From the cell containing the given text, extract its center point as (x, y) coordinate. 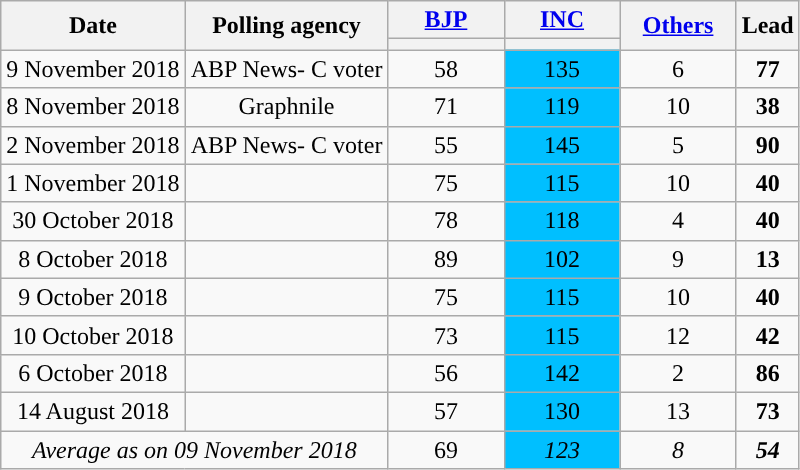
86 (768, 373)
Date (93, 26)
8 November 2018 (93, 107)
42 (768, 335)
56 (446, 373)
58 (446, 69)
1 November 2018 (93, 183)
Lead (768, 26)
8 October 2018 (93, 259)
30 October 2018 (93, 221)
135 (562, 69)
2 November 2018 (93, 145)
38 (768, 107)
90 (768, 145)
6 October 2018 (93, 373)
118 (562, 221)
55 (446, 145)
78 (446, 221)
8 (678, 449)
Average as on 09 November 2018 (194, 449)
BJP (446, 20)
Others (678, 26)
9 October 2018 (93, 297)
4 (678, 221)
102 (562, 259)
6 (678, 69)
9 (678, 259)
71 (446, 107)
145 (562, 145)
2 (678, 373)
89 (446, 259)
Graphnile (286, 107)
123 (562, 449)
142 (562, 373)
9 November 2018 (93, 69)
12 (678, 335)
77 (768, 69)
Polling agency (286, 26)
119 (562, 107)
57 (446, 411)
69 (446, 449)
130 (562, 411)
INC (562, 20)
5 (678, 145)
54 (768, 449)
10 October 2018 (93, 335)
14 August 2018 (93, 411)
